Extract the (X, Y) coordinate from the center of the cell holding the provided text.  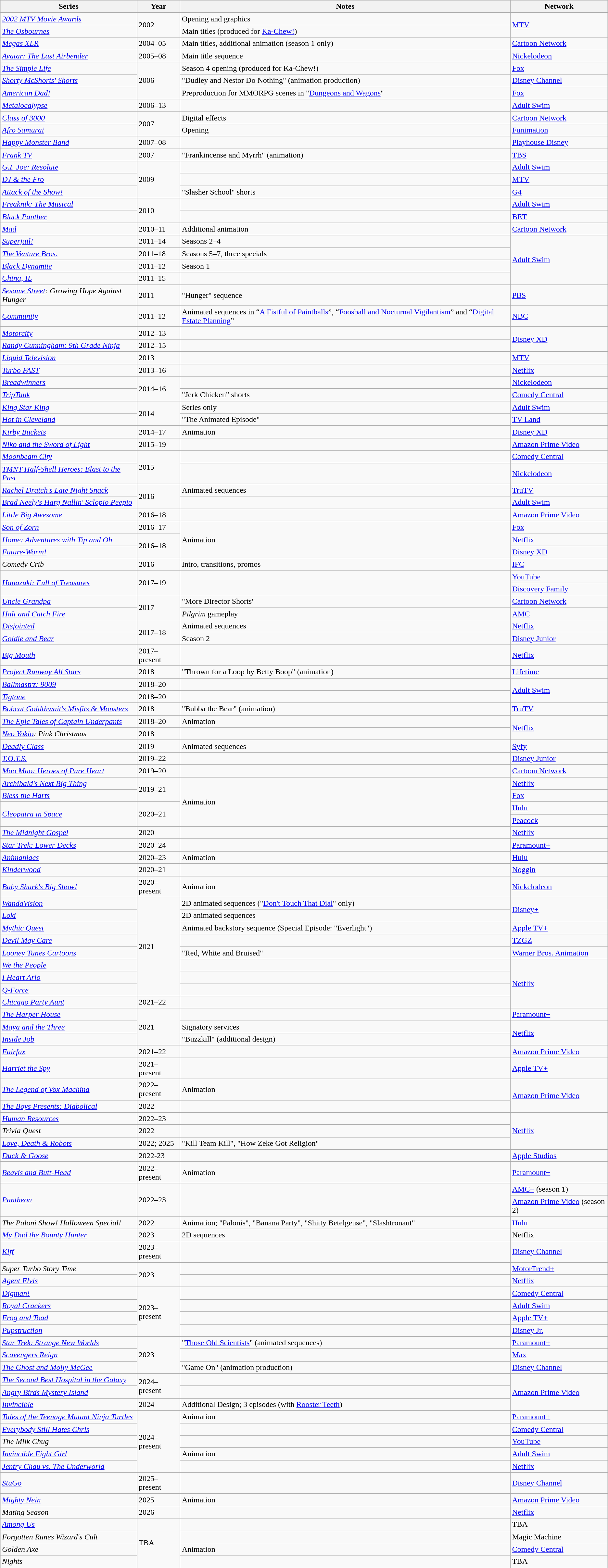
Frank TV (69, 155)
Golden Axe (69, 1549)
Cleopatra in Space (69, 814)
Opening and graphics (345, 19)
Seasons 2–4 (345, 241)
Opening (345, 130)
Apple Studios (559, 1156)
Max (559, 1355)
2019–21 (158, 789)
Fairfax (69, 1052)
2002 MTV Movie Awards (69, 19)
G4 (559, 192)
"Thrown for a Loop by Betty Boop" (animation) (345, 672)
Tales of the Teenage Mutant Ninja Turtles (69, 1417)
Forgotten Runes Wizard's Cult (69, 1537)
Main title sequence (345, 56)
Preproduction for MMORPG scenes in "Dungeons and Wagons" (345, 93)
Mad (69, 229)
Turbo FAST (69, 370)
"Dudley and Nestor Do Nothing" (animation production) (345, 81)
2014–16 (158, 389)
Beavis and Butt-Head (69, 1172)
2014–17 (158, 432)
The Osbournes (69, 31)
2014 (158, 413)
Happy Monster Band (69, 142)
Halt and Catch Fire (69, 614)
AMC+ (season 1) (559, 1189)
2013 (158, 358)
Breadwinners (69, 383)
"Bubba the Bear" (animation) (345, 709)
Funimation (559, 130)
Harriet the Spy (69, 1069)
I Heart Arlo (69, 977)
2020–23 (158, 857)
TV Land (559, 420)
Deadly Class (69, 746)
Megas XLR (69, 44)
Mating Season (69, 1512)
2012–13 (158, 333)
2020–24 (158, 845)
"More Director Shorts" (345, 601)
BET (559, 217)
"Game On" (animation production) (345, 1367)
2004–05 (158, 44)
The Harper House (69, 1015)
Amazon Prime Video (season 2) (559, 1206)
American Dad! (69, 93)
2D animated sequences ("Don't Touch That Dial" only) (345, 903)
Disney+ (559, 909)
Trivia Quest (69, 1131)
The Epic Tales of Captain Underpants (69, 721)
2026 (158, 1512)
Noggin (559, 870)
2019 (158, 746)
"Hunger" sequence (345, 295)
Big Mouth (69, 655)
The Ghost and Molly McGee (69, 1367)
We the People (69, 965)
Kinderwood (69, 870)
Digman! (69, 1293)
TBS (559, 155)
Black Panther (69, 217)
My Dad the Bounty Hunter (69, 1235)
2005–08 (158, 56)
The Simple Life (69, 68)
Intro, transitions, promos (345, 564)
Devil May Care (69, 940)
Little Big Awesome (69, 515)
Pantheon (69, 1200)
2D animated sequences (345, 916)
2015–19 (158, 444)
Goldie and Bear (69, 639)
Nights (69, 1562)
2017–19 (158, 583)
2017–18 (158, 632)
Black Dynamite (69, 266)
Series (69, 6)
Looney Tunes Cartoons (69, 953)
Motorcity (69, 333)
Mighty Nein (69, 1500)
Comedy Crib (69, 564)
Maya and the Three (69, 1027)
Randy Cunningham: 9th Grade Ninja (69, 345)
DJ & the Fro (69, 180)
Animated backstory sequence (Special Episode: "Everlight") (345, 928)
G.I. Joe: Resolute (69, 167)
Additional Design; 3 episodes (with Rooster Teeth) (345, 1404)
Class of 3000 (69, 118)
Attack of the Show! (69, 192)
Rachel Dratch's Late Night Snack (69, 490)
Main titles (produced for Ka-Chew!) (345, 31)
Mythic Quest (69, 928)
Disjointed (69, 626)
The Legend of Vox Machina (69, 1089)
The Paloni Show! Halloween Special! (69, 1223)
Magic Machine (559, 1537)
NBC (559, 316)
Playhouse Disney (559, 142)
Kirby Buckets (69, 432)
2022-23 (158, 1156)
Niko and the Sword of Light (69, 444)
2017 (158, 608)
Project Runway All Stars (69, 672)
2016–17 (158, 527)
Tigtone (69, 697)
Animaniacs (69, 857)
Neo Yokio: Pink Christmas (69, 734)
2010–11 (158, 229)
Hot in Cleveland (69, 420)
"Jerk Chicken" shorts (345, 395)
Afro Samurai (69, 130)
2013–16 (158, 370)
"Slasher School" shorts (345, 192)
TripTank (69, 395)
2002 (158, 25)
"Red, White and Bruised" (345, 953)
2019–20 (158, 771)
StuGo (69, 1483)
2015 (158, 467)
The Milk Chug (69, 1442)
Moonbeam City (69, 457)
Season 1 (345, 266)
Archibald's Next Big Thing (69, 783)
Invincible Fight Girl (69, 1454)
Season 4 opening (produced for Ka-Chew!) (345, 68)
MotorTrend+ (559, 1269)
Bless the Harts (69, 796)
2017–present (158, 655)
Kiff (69, 1252)
Year (158, 6)
"Kill Team Kill", "How Zeke Got Religion" (345, 1143)
Brad Neely's Harg Nallin' Sclopio Peepio (69, 502)
2020–present (158, 887)
2011 (158, 295)
Among Us (69, 1524)
"The Animated Episode" (345, 420)
Discovery Family (559, 589)
Signatory services (345, 1027)
Disney Jr. (559, 1330)
Mao Mao: Heroes of Pure Heart (69, 771)
Loki (69, 916)
Frog and Toad (69, 1318)
Invincible (69, 1404)
China, IL (69, 278)
Future-Worm! (69, 552)
Scavengers Reign (69, 1355)
AMC (559, 614)
Freaknik: The Musical (69, 204)
WandaVision (69, 903)
Animated sequences in “A Fistful of Paintballs”, “Foosball and Nocturnal Vigilantism” and “Digital Estate Planning” (345, 316)
Notes (345, 6)
Superjail! (69, 241)
TZGZ (559, 940)
Digital effects (345, 118)
Metalocalypse (69, 105)
IFC (559, 564)
Avatar: The Last Airbender (69, 56)
Royal Crackers (69, 1306)
2022; 2025 (158, 1143)
King Star King (69, 407)
Community (69, 316)
Hanazuki: Full of Treasures (69, 583)
Angry Birds Mystery Island (69, 1392)
Son of Zorn (69, 527)
2024 (158, 1404)
2020 (158, 833)
TMNT Half-Shell Heroes: Blast to the Past (69, 474)
PBS (559, 295)
Love, Death & Robots (69, 1143)
2025–present (158, 1483)
The Second Best Hospital in the Galaxy (69, 1380)
2D sequences (345, 1235)
Network (559, 6)
2011–14 (158, 241)
Series only (345, 407)
"Those Old Scientists" (animated sequences) (345, 1343)
Human Resources (69, 1119)
2009 (158, 180)
The Venture Bros. (69, 254)
"Frankincense and Myrrh" (animation) (345, 155)
Pilgrim gameplay (345, 614)
"Buzzkill" (additional design) (345, 1039)
Agent Elvis (69, 1281)
Q-Force (69, 990)
Main titles, additional animation (season 1 only) (345, 44)
2007–08 (158, 142)
Everybody Still Hates Chris (69, 1429)
Super Turbo Story Time (69, 1269)
Sesame Street: Growing Hope Against Hunger (69, 295)
Chicago Party Aunt (69, 1002)
Inside Job (69, 1039)
The Boys Presents: Diabolical (69, 1106)
The Midnight Gospel (69, 833)
Syfy (559, 746)
Star Trek: Strange New Worlds (69, 1343)
T.O.T.S. (69, 758)
Duck & Goose (69, 1156)
Ballmastrz: 9009 (69, 684)
2011–18 (158, 254)
2011–15 (158, 278)
2012–15 (158, 345)
2019–22 (158, 758)
Animation; "Palonis", "Banana Party", "Shitty Betelgeuse", "Slashtronaut" (345, 1223)
Uncle Grandpa (69, 601)
2025 (158, 1500)
Season 2 (345, 639)
Baby Shark's Big Show! (69, 887)
Additional animation (345, 229)
Warner Bros. Animation (559, 953)
Pupstruction (69, 1330)
Shorty McShorts' Shorts (69, 81)
Bobcat Goldthwait's Misfits & Monsters (69, 709)
2006–13 (158, 105)
2010 (158, 210)
Seasons 5–7, three specials (345, 254)
Jentry Chau vs. The Underworld (69, 1466)
Liquid Television (69, 358)
Star Trek: Lower Decks (69, 845)
Lifetime (559, 672)
Peacock (559, 820)
2021–present (158, 1069)
Home: Adventures with Tip and Oh (69, 539)
2006 (158, 81)
